From the cell containing the given text, extract its center point as [X, Y] coordinate. 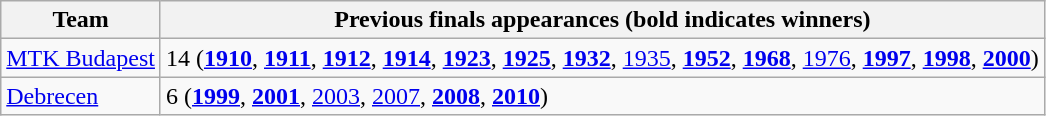
Debrecen [81, 96]
Team [81, 20]
6 (1999, 2001, 2003, 2007, 2008, 2010) [602, 96]
MTK Budapest [81, 58]
14 (1910, 1911, 1912, 1914, 1923, 1925, 1932, 1935, 1952, 1968, 1976, 1997, 1998, 2000) [602, 58]
Previous finals appearances (bold indicates winners) [602, 20]
